Extract the (X, Y) coordinate from the center of the cell holding the provided text.  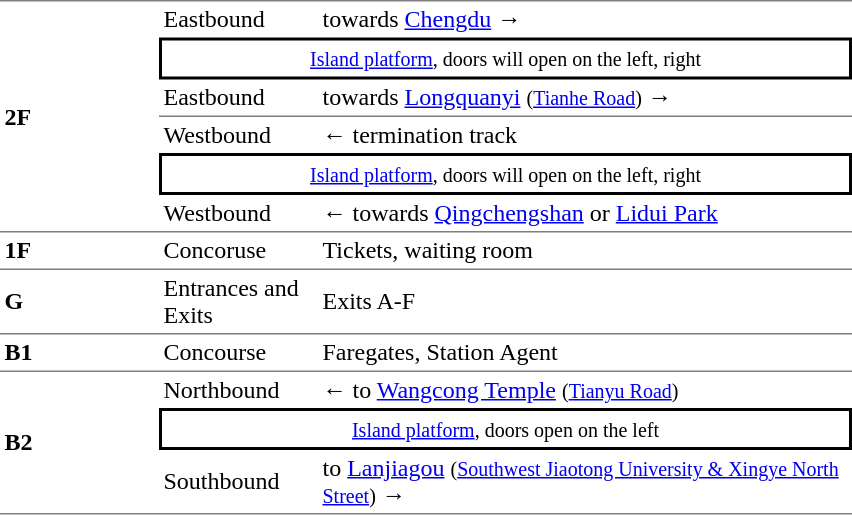
← to Wangcong Temple (Tianyu Road) (585, 390)
1F (80, 251)
B2 (80, 443)
towards Chengdu → (585, 19)
Northbound (238, 390)
G (80, 302)
Concourse (238, 353)
Southbound (238, 482)
← towards Qingchengshan or Lidui Park (585, 214)
Exits A-F (585, 302)
to Lanjiagou (Southwest Jiaotong University & Xingye North Street) → (585, 482)
Entrances and Exits (238, 302)
Tickets, waiting room (585, 251)
Concoruse (238, 251)
← termination track (585, 135)
Island platform, doors open on the left (506, 429)
towards Longquanyi (Tianhe Road) → (585, 99)
B1 (80, 353)
2F (80, 116)
Faregates, Station Agent (585, 353)
